Pinpoint the cell where the given text exists, returning its [x, y] midpoint coordinate. 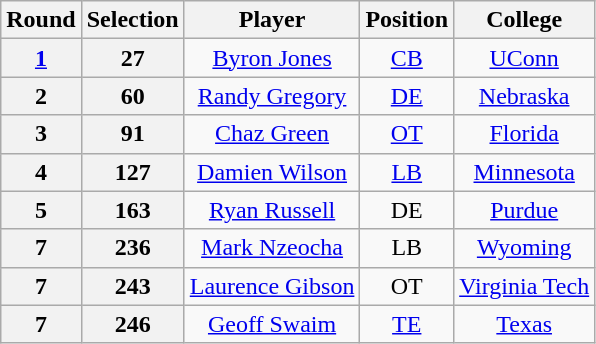
Texas [524, 324]
Position [407, 20]
UConn [524, 58]
Laurence Gibson [272, 286]
236 [132, 248]
60 [132, 96]
Wyoming [524, 248]
91 [132, 134]
246 [132, 324]
Purdue [524, 210]
243 [132, 286]
5 [41, 210]
Player [272, 20]
Randy Gregory [272, 96]
Mark Nzeocha [272, 248]
Ryan Russell [272, 210]
Byron Jones [272, 58]
1 [41, 58]
Geoff Swaim [272, 324]
Selection [132, 20]
CB [407, 58]
College [524, 20]
Round [41, 20]
Virginia Tech [524, 286]
163 [132, 210]
Minnesota [524, 172]
Chaz Green [272, 134]
TE [407, 324]
Florida [524, 134]
Damien Wilson [272, 172]
Nebraska [524, 96]
127 [132, 172]
4 [41, 172]
2 [41, 96]
27 [132, 58]
3 [41, 134]
